For the text-containing cell, return its midpoint in (x, y) coordinate format. 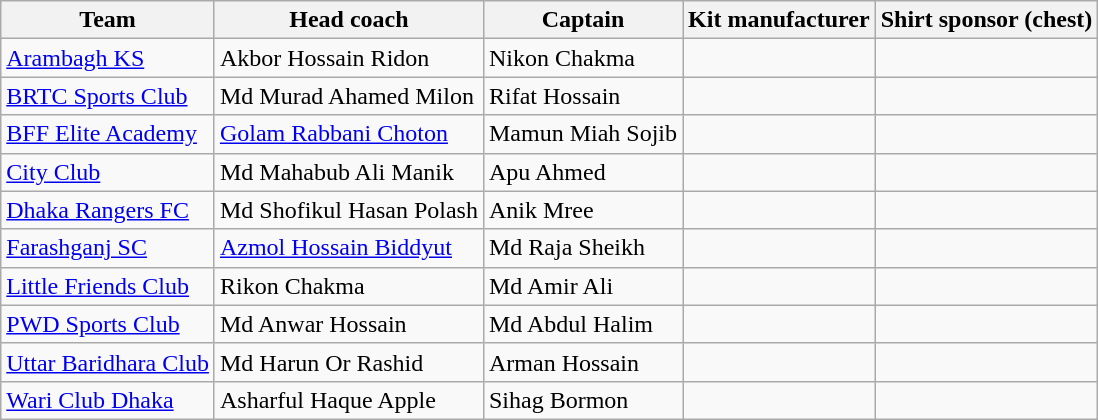
Golam Rabbani Choton (348, 134)
BFF Elite Academy (108, 134)
Mamun Miah Sojib (582, 134)
Anik Mree (582, 210)
Farashganj SC (108, 248)
Rikon Chakma (348, 286)
Wari Club Dhaka (108, 400)
Captain (582, 20)
PWD Sports Club (108, 324)
Asharful Haque Apple (348, 400)
Md Anwar Hossain (348, 324)
Md Harun Or Rashid (348, 362)
Md Raja Sheikh (582, 248)
Team (108, 20)
Md Mahabub Ali Manik (348, 172)
City Club (108, 172)
Md Murad Ahamed Milon (348, 96)
Md Shofikul Hasan Polash (348, 210)
Akbor Hossain Ridon (348, 58)
Rifat Hossain (582, 96)
Azmol Hossain Biddyut (348, 248)
Head coach (348, 20)
Dhaka Rangers FC (108, 210)
Nikon Chakma (582, 58)
Shirt sponsor (chest) (986, 20)
Uttar Baridhara Club (108, 362)
BRTC Sports Club (108, 96)
Apu Ahmed (582, 172)
Md Amir Ali (582, 286)
Kit manufacturer (780, 20)
Little Friends Club (108, 286)
Arambagh KS (108, 58)
Md Abdul Halim (582, 324)
Arman Hossain (582, 362)
Sihag Bormon (582, 400)
